Provide the [X, Y] coordinate of the cell's center where the given text is located.  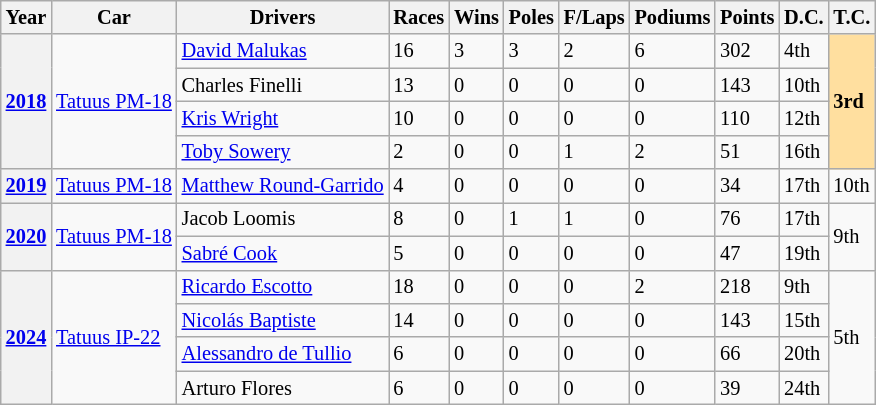
66 [747, 354]
F/Laps [594, 17]
47 [747, 253]
Poles [532, 17]
5 [418, 253]
2018 [26, 102]
D.C. [804, 17]
19th [804, 253]
10 [418, 118]
110 [747, 118]
5th [852, 338]
39 [747, 388]
Charles Finelli [283, 85]
15th [804, 320]
T.C. [852, 17]
2020 [26, 236]
13 [418, 85]
Alessandro de Tullio [283, 354]
David Malukas [283, 51]
8 [418, 219]
51 [747, 152]
2019 [26, 186]
Nicolás Baptiste [283, 320]
Year [26, 17]
34 [747, 186]
Races [418, 17]
18 [418, 287]
24th [804, 388]
2024 [26, 338]
Podiums [673, 17]
Sabré Cook [283, 253]
76 [747, 219]
218 [747, 287]
Points [747, 17]
4 [418, 186]
Drivers [283, 17]
16 [418, 51]
Car [114, 17]
Arturo Flores [283, 388]
Wins [476, 17]
14 [418, 320]
4th [804, 51]
3rd [852, 102]
Tatuus IP-22 [114, 338]
16th [804, 152]
Matthew Round-Garrido [283, 186]
Ricardo Escotto [283, 287]
12th [804, 118]
302 [747, 51]
Kris Wright [283, 118]
Jacob Loomis [283, 219]
Toby Sowery [283, 152]
20th [804, 354]
